Search for the cell housing the specified text and yield its (X, Y) center coordinate. 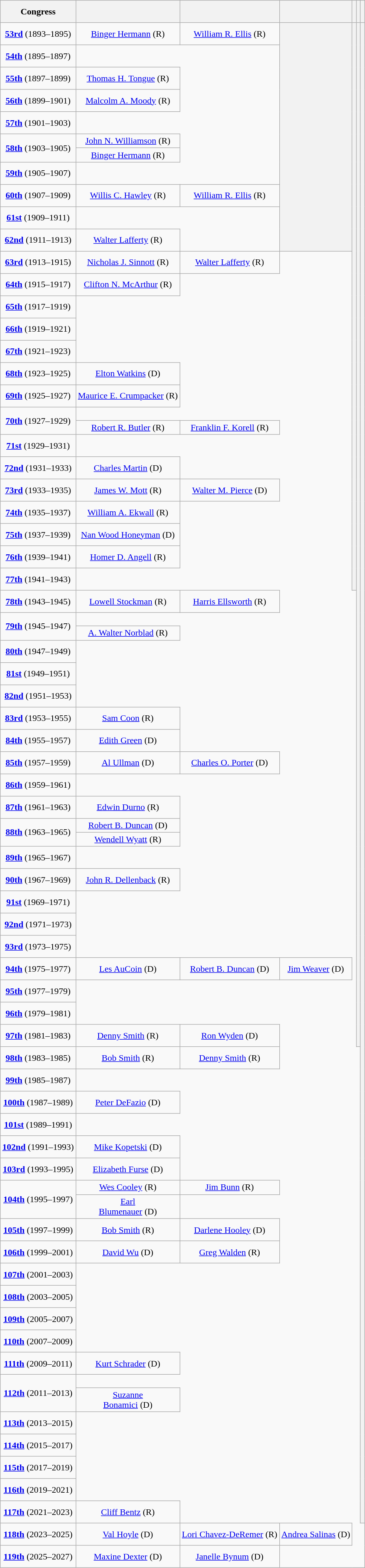
70th (1927–1929) (38, 421)
81st (1949–1951) (38, 673)
116th (2019–2021) (38, 1490)
74th (1935–1937) (38, 512)
Lowell Stockman (R) (128, 601)
91st (1969–1971) (38, 902)
Elizabeth Furse (D) (128, 1169)
102nd (1991–1993) (38, 1147)
69th (1925–1927) (38, 396)
115th (2017–2019) (38, 1467)
Harris Ellsworth (R) (230, 601)
72nd (1931–1933) (38, 468)
119th (2025–2027) (38, 1556)
104th (1995–1997) (38, 1199)
56th (1899–1901) (38, 101)
105th (1997–1999) (38, 1230)
94th (1975–1977) (38, 969)
92nd (1971–1973) (38, 924)
Nan Wood Honeyman (D) (128, 535)
Wendell Wyatt (R) (128, 839)
Greg Walden (R) (230, 1252)
Malcolm A. Moody (R) (128, 101)
78th (1943–1945) (38, 601)
Franklin F. Korell (R) (230, 427)
113th (2013–2015) (38, 1423)
95th (1977–1979) (38, 991)
John N. Williamson (R) (128, 141)
100th (1987–1989) (38, 1102)
Val Hoyle (D) (128, 1534)
Sam Coon (R) (128, 718)
85th (1957–1959) (38, 762)
David Wu (D) (128, 1252)
Charles O. Porter (D) (230, 762)
SuzanneBonamici (D) (128, 1400)
55th (1897–1899) (38, 78)
98th (1983–1985) (38, 1058)
67th (1921–1923) (38, 351)
Ron Wyden (D) (230, 1036)
107th (2001–2003) (38, 1274)
79th (1945–1947) (38, 626)
68th (1923–1925) (38, 374)
80th (1947–1949) (38, 651)
101st (1989–1991) (38, 1125)
89th (1965–1967) (38, 857)
Jim Weaver (D) (316, 969)
Nicholas J. Sinnott (R) (128, 262)
114th (2015–2017) (38, 1445)
Darlene Hooley (D) (230, 1230)
96th (1979–1981) (38, 1013)
Walter M. Pierce (D) (230, 490)
63rd (1913–1915) (38, 262)
65th (1917–1919) (38, 307)
90th (1967–1969) (38, 880)
110th (2007–2009) (38, 1341)
82nd (1951–1953) (38, 696)
66th (1919–1921) (38, 329)
Congress (38, 12)
A. Walter Norblad (R) (128, 633)
71st (1929–1931) (38, 446)
61st (1909–1911) (38, 218)
Robert R. Butler (R) (128, 427)
Lori Chavez-DeRemer (R) (230, 1534)
Charles Martin (D) (128, 468)
James W. Mott (R) (128, 490)
75th (1937–1939) (38, 535)
EarlBlumenauer (D) (128, 1207)
Jim Bunn (R) (230, 1187)
103rd (1993–1995) (38, 1169)
106th (1999–2001) (38, 1252)
73rd (1933–1935) (38, 490)
John R. Dellenback (R) (128, 880)
Cliff Bentz (R) (128, 1512)
Willis C. Hawley (R) (128, 196)
54th (1895–1897) (38, 56)
117th (2021–2023) (38, 1512)
64th (1915–1917) (38, 285)
Homer D. Angell (R) (128, 557)
111th (2009–2011) (38, 1363)
59th (1905–1907) (38, 173)
77th (1941–1943) (38, 579)
93rd (1973–1975) (38, 947)
Al Ullman (D) (128, 762)
William A. Ekwall (R) (128, 512)
112th (2011–2013) (38, 1393)
109th (2005–2007) (38, 1319)
118th (2023–2025) (38, 1534)
Elton Watkins (D) (128, 374)
99th (1985–1987) (38, 1080)
53rd (1893–1895) (38, 34)
Maxine Dexter (D) (128, 1556)
108th (2003–2005) (38, 1296)
Kurt Schrader (D) (128, 1363)
84th (1955–1957) (38, 740)
62nd (1911–1913) (38, 240)
76th (1939–1941) (38, 557)
Les AuCoin (D) (128, 969)
57th (1901–1903) (38, 123)
Edith Green (D) (128, 740)
Peter DeFazio (D) (128, 1102)
88th (1963–1965) (38, 832)
Mike Kopetski (D) (128, 1147)
Edwin Durno (R) (128, 807)
58th (1903–1905) (38, 148)
97th (1981–1983) (38, 1036)
Janelle Bynum (D) (230, 1556)
Maurice E. Crumpacker (R) (128, 396)
83rd (1953–1955) (38, 718)
Thomas H. Tongue (R) (128, 78)
Andrea Salinas (D) (316, 1534)
86th (1959–1961) (38, 785)
Clifton N. McArthur (R) (128, 285)
87th (1961–1963) (38, 807)
Wes Cooley (R) (128, 1187)
60th (1907–1909) (38, 196)
